Scan for the cell matching the given text and deliver its (x, y) coordinate at center. 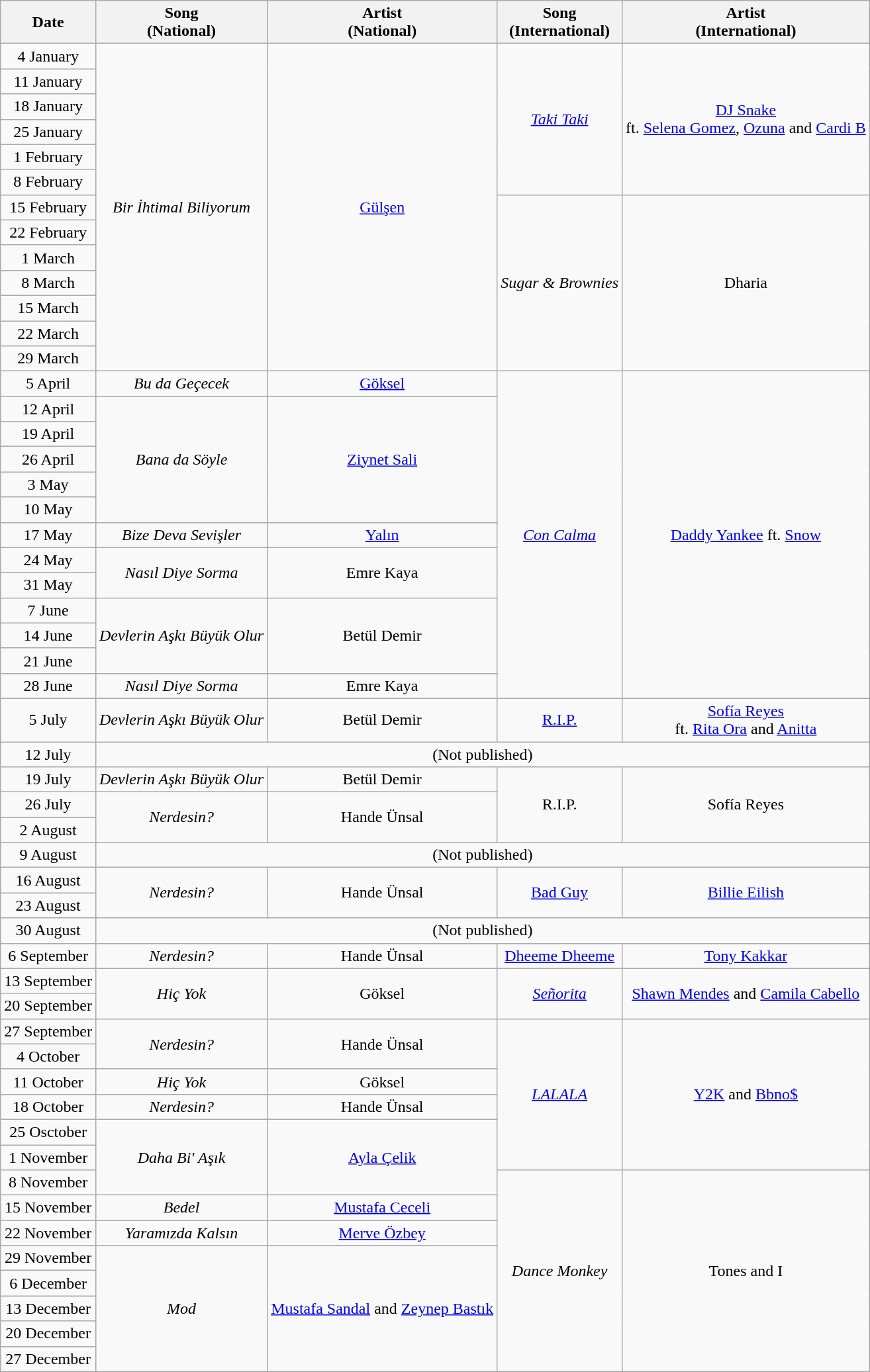
Bir İhtimal Biliyorum (181, 208)
11 October (48, 1081)
15 November (48, 1208)
Daha Bi' Aşık (181, 1157)
15 February (48, 207)
Dheeme Dheeme (560, 956)
Dance Monkey (560, 1271)
30 August (48, 931)
Song(National) (181, 23)
27 September (48, 1031)
12 April (48, 409)
13 December (48, 1308)
Tony Kakkar (746, 956)
29 March (48, 359)
Yaramızda Kalsın (181, 1233)
Mustafa Ceceli (383, 1208)
2 August (48, 830)
22 November (48, 1233)
8 February (48, 182)
Bize Deva Sevişler (181, 535)
Dharia (746, 283)
6 December (48, 1283)
26 April (48, 459)
Bedel (181, 1208)
15 March (48, 308)
9 August (48, 855)
19 July (48, 780)
8 November (48, 1183)
1 February (48, 157)
25 January (48, 132)
Sofía Reyes (746, 805)
Y2K and Bbno$ (746, 1094)
22 February (48, 232)
7 June (48, 610)
1 November (48, 1158)
5 July (48, 720)
Mustafa Sandal and Zeynep Bastık (383, 1308)
8 March (48, 283)
20 December (48, 1334)
Mod (181, 1308)
17 May (48, 535)
31 May (48, 585)
6 September (48, 956)
Sofía Reyesft. Rita Ora and Anitta (746, 720)
14 June (48, 635)
12 July (48, 754)
Ziynet Sali (383, 459)
Con Calma (560, 535)
Song(International) (560, 23)
Bu da Geçecek (181, 384)
Ayla Çelik (383, 1157)
Billie Eilish (746, 893)
22 March (48, 333)
26 July (48, 805)
Bana da Söyle (181, 459)
20 September (48, 1006)
27 December (48, 1359)
18 January (48, 107)
Artist (International) (746, 23)
Daddy Yankee ft. Snow (746, 535)
5 April (48, 384)
Yalın (383, 535)
24 May (48, 560)
Tones and I (746, 1271)
Sugar & Brownies (560, 283)
Señorita (560, 993)
Shawn Mendes and Camila Cabello (746, 993)
Merve Özbey (383, 1233)
21 June (48, 661)
13 September (48, 981)
25 Osctober (48, 1132)
4 October (48, 1056)
Bad Guy (560, 893)
19 April (48, 434)
18 October (48, 1107)
4 January (48, 56)
Taki Taki (560, 119)
LALALA (560, 1094)
23 August (48, 905)
10 May (48, 510)
11 January (48, 81)
28 June (48, 686)
3 May (48, 484)
1 March (48, 257)
16 August (48, 880)
Gülşen (383, 208)
29 November (48, 1258)
Artist(National) (383, 23)
DJ Snakeft. Selena Gomez, Ozuna and Cardi B (746, 119)
Date (48, 23)
